Extract the [x, y] coordinate from the center of the cell holding the provided text.  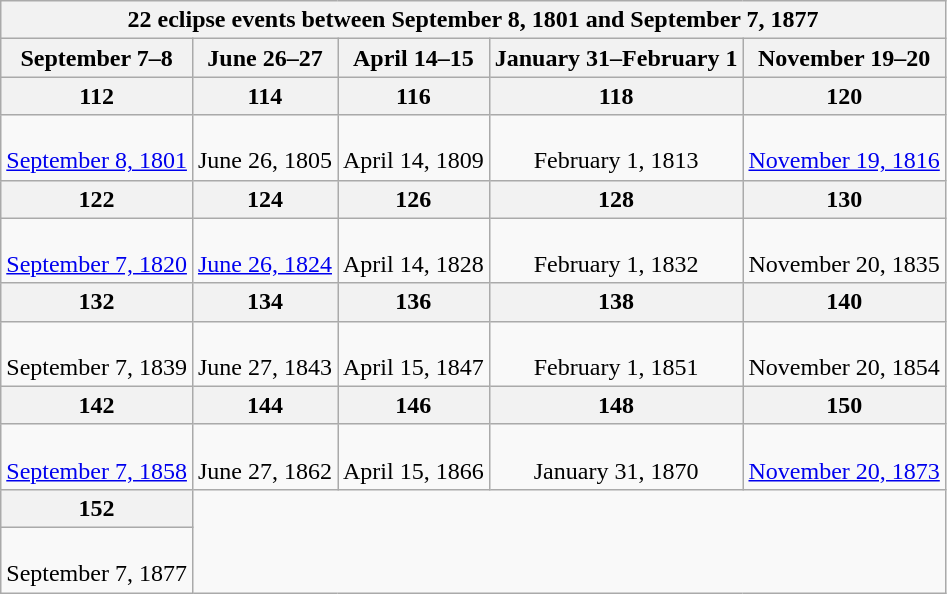
April 15, 1866 [414, 456]
122 [97, 199]
112 [97, 96]
November 19, 1816 [844, 148]
January 31, 1870 [616, 456]
140 [844, 302]
September 7, 1839 [97, 354]
120 [844, 96]
128 [616, 199]
114 [264, 96]
November 19–20 [844, 58]
February 1, 1851 [616, 354]
September 7–8 [97, 58]
June 27, 1862 [264, 456]
November 20, 1854 [844, 354]
April 14–15 [414, 58]
152 [97, 508]
November 20, 1835 [844, 250]
134 [264, 302]
118 [616, 96]
April 14, 1828 [414, 250]
September 7, 1877 [97, 560]
136 [414, 302]
144 [264, 405]
142 [97, 405]
148 [616, 405]
132 [97, 302]
April 15, 1847 [414, 354]
September 7, 1858 [97, 456]
116 [414, 96]
September 8, 1801 [97, 148]
April 14, 1809 [414, 148]
February 1, 1813 [616, 148]
June 26, 1805 [264, 148]
150 [844, 405]
22 eclipse events between September 8, 1801 and September 7, 1877 [474, 20]
February 1, 1832 [616, 250]
June 26–27 [264, 58]
September 7, 1820 [97, 250]
November 20, 1873 [844, 456]
June 26, 1824 [264, 250]
138 [616, 302]
146 [414, 405]
124 [264, 199]
130 [844, 199]
June 27, 1843 [264, 354]
126 [414, 199]
January 31–February 1 [616, 58]
